Return the (x, y) coordinate for the center point of the cell that contains the specified text.  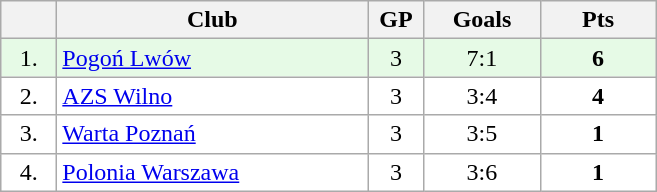
Pogoń Lwów (212, 58)
Goals (482, 20)
2. (29, 96)
Pts (598, 20)
3:5 (482, 134)
AZS Wilno (212, 96)
3:4 (482, 96)
1. (29, 58)
4. (29, 172)
Club (212, 20)
Polonia Warszawa (212, 172)
7:1 (482, 58)
Warta Poznań (212, 134)
4 (598, 96)
3:6 (482, 172)
6 (598, 58)
3. (29, 134)
GP (396, 20)
